Search for the cell housing the specified text and yield its (X, Y) center coordinate. 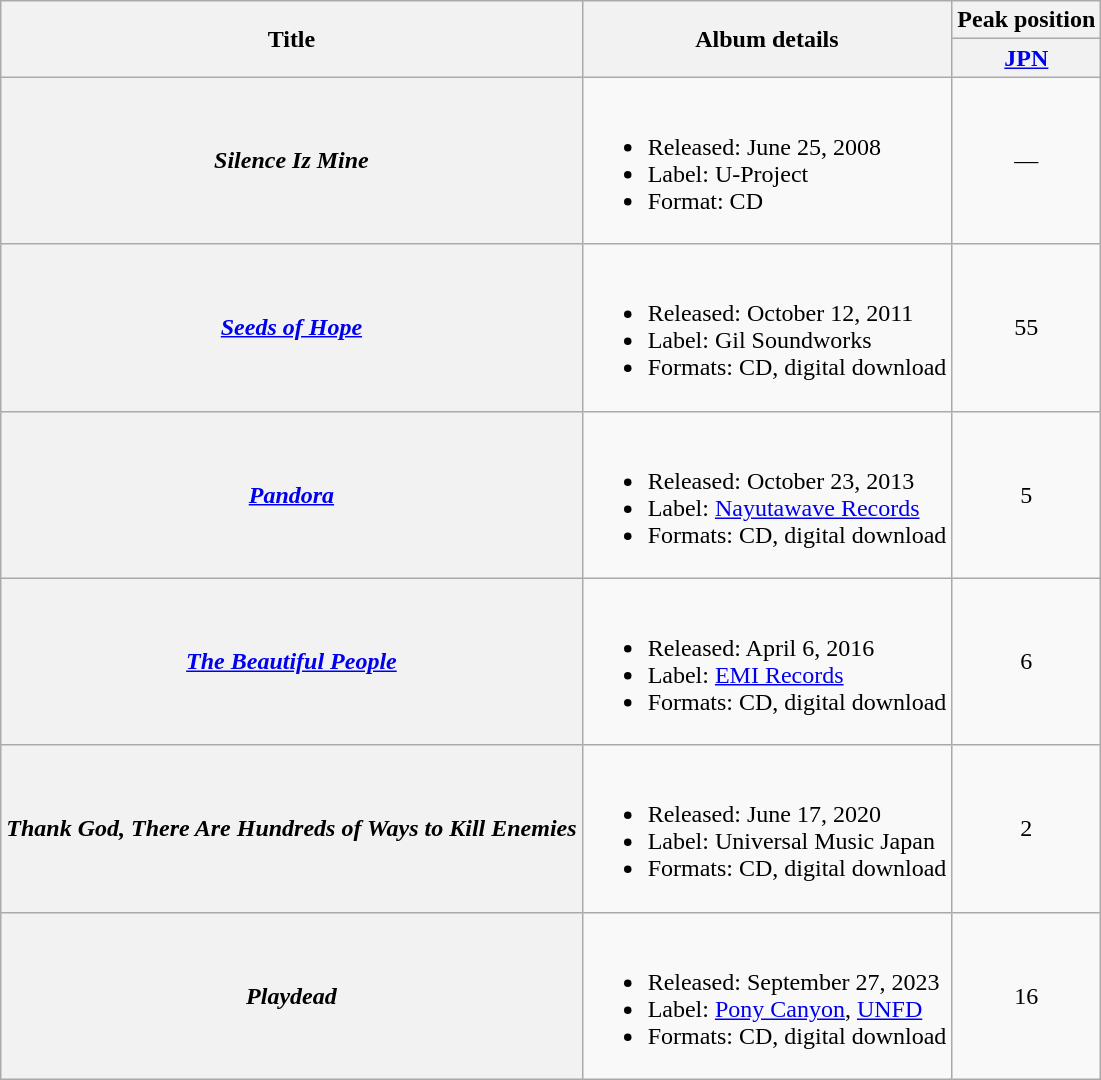
— (1026, 160)
Released: October 23, 2013Label: Nayutawave RecordsFormats: CD, digital download (767, 494)
Pandora (292, 494)
Released: October 12, 2011Label: Gil SoundworksFormats: CD, digital download (767, 328)
6 (1026, 662)
Album details (767, 39)
16 (1026, 996)
Released: September 27, 2023Label: Pony Canyon, UNFDFormats: CD, digital download (767, 996)
The Beautiful People (292, 662)
5 (1026, 494)
2 (1026, 828)
Released: June 25, 2008Label: U-ProjectFormat: CD (767, 160)
Peak position (1026, 20)
Silence Iz Mine (292, 160)
Playdead (292, 996)
Seeds of Hope (292, 328)
Title (292, 39)
Released: April 6, 2016Label: EMI RecordsFormats: CD, digital download (767, 662)
Released: June 17, 2020Label: Universal Music JapanFormats: CD, digital download (767, 828)
Thank God, There Are Hundreds of Ways to Kill Enemies (292, 828)
JPN (1026, 58)
55 (1026, 328)
